Identify which cell holds the provided text, then report its (x, y) central coordinate. 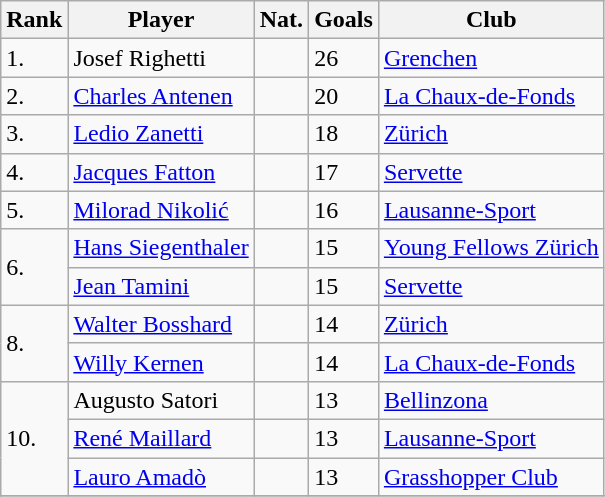
20 (344, 96)
26 (344, 58)
Player (161, 20)
17 (344, 172)
8. (34, 343)
Young Fellows Zürich (491, 248)
Ledio Zanetti (161, 134)
3. (34, 134)
Bellinzona (491, 400)
Grasshopper Club (491, 477)
Augusto Satori (161, 400)
16 (344, 210)
18 (344, 134)
6. (34, 267)
Jacques Fatton (161, 172)
Willy Kernen (161, 362)
Josef Righetti (161, 58)
Nat. (281, 20)
10. (34, 438)
Grenchen (491, 58)
Lauro Amadò (161, 477)
Walter Bosshard (161, 324)
Goals (344, 20)
Club (491, 20)
2. (34, 96)
Rank (34, 20)
4. (34, 172)
Milorad Nikolić (161, 210)
5. (34, 210)
Hans Siegenthaler (161, 248)
Jean Tamini (161, 286)
René Maillard (161, 438)
Charles Antenen (161, 96)
1. (34, 58)
